For the text-containing cell, return its midpoint in [X, Y] coordinate format. 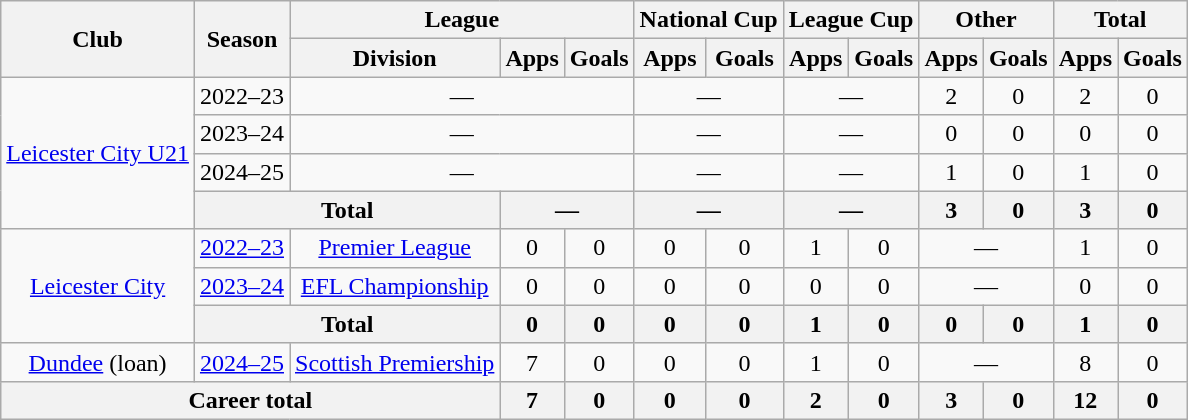
EFL Championship [395, 286]
Season [242, 39]
Leicester City [98, 286]
Career total [250, 400]
Dundee (loan) [98, 362]
Division [395, 58]
Premier League [395, 248]
Other [986, 20]
League Cup [851, 20]
National Cup [708, 20]
Club [98, 39]
12 [1085, 400]
Scottish Premiership [395, 362]
Leicester City U21 [98, 153]
8 [1085, 362]
League [462, 20]
